Search for the cell housing the specified text and yield its [X, Y] center coordinate. 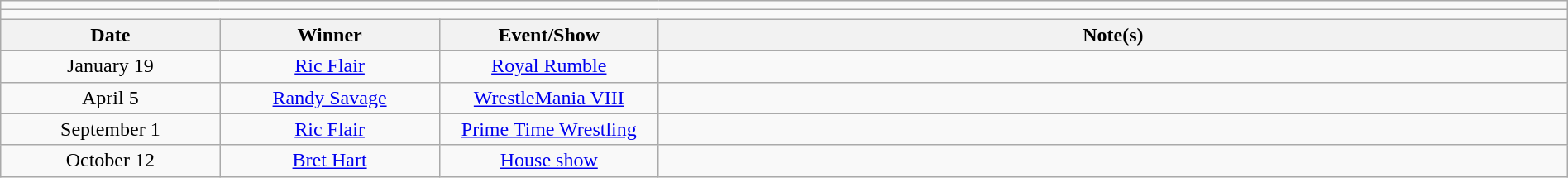
Randy Savage [329, 98]
Winner [329, 35]
WrestleMania VIII [549, 98]
September 1 [111, 129]
Date [111, 35]
Prime Time Wrestling [549, 129]
Bret Hart [329, 161]
Note(s) [1113, 35]
January 19 [111, 66]
Event/Show [549, 35]
Royal Rumble [549, 66]
April 5 [111, 98]
October 12 [111, 161]
House show [549, 161]
